Return (x, y) of the center of cell containing provided text 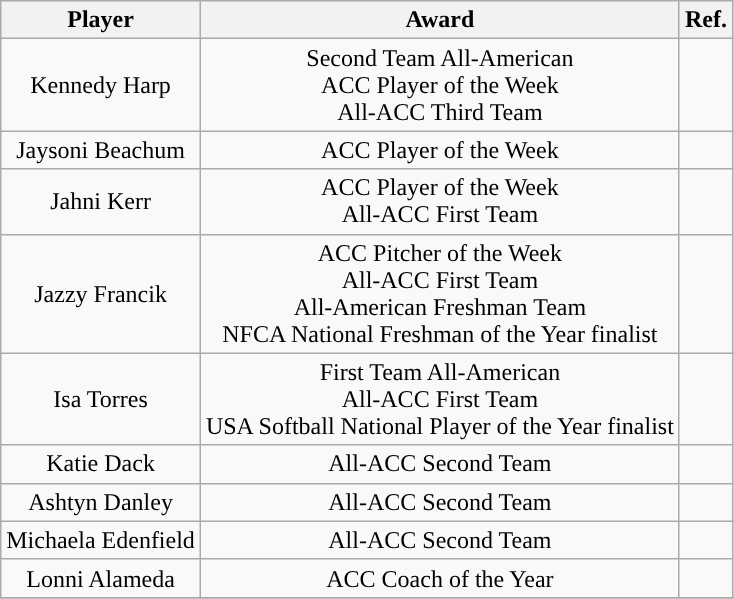
Second Team All-AmericanACC Player of the WeekAll-ACC Third Team (440, 85)
Lonni Alameda (101, 578)
Jazzy Francik (101, 294)
First Team All-AmericanAll-ACC First TeamUSA Softball National Player of the Year finalist (440, 399)
Isa Torres (101, 399)
ACC Coach of the Year (440, 578)
Kennedy Harp (101, 85)
Player (101, 20)
Jahni Kerr (101, 202)
ACC Player of the Week (440, 150)
ACC Pitcher of the WeekAll-ACC First TeamAll-American Freshman TeamNFCA National Freshman of the Year finalist (440, 294)
Award (440, 20)
Jaysoni Beachum (101, 150)
Katie Dack (101, 464)
Ref. (706, 20)
Ashtyn Danley (101, 502)
Michaela Edenfield (101, 540)
ACC Player of the WeekAll-ACC First Team (440, 202)
